Determine the (X, Y) coordinate at the center of the cell enclosing the given text.  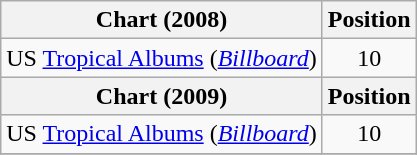
Chart (2008) (162, 20)
Chart (2009) (162, 96)
